Search for the cell housing the specified text and yield its (X, Y) center coordinate. 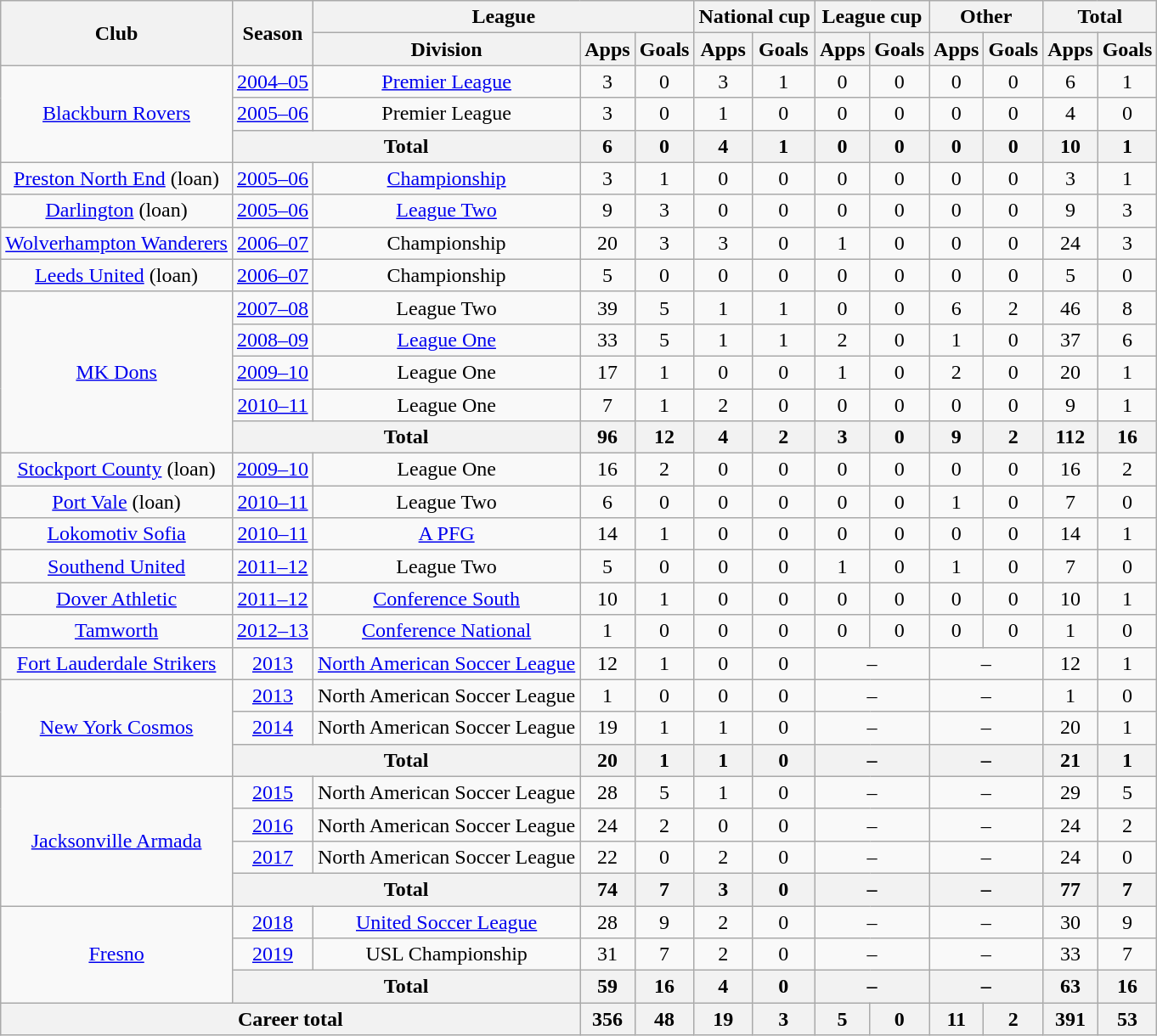
2015 (272, 792)
2016 (272, 825)
Conference National (446, 631)
53 (1127, 1019)
Port Vale (loan) (117, 502)
Tamworth (117, 631)
39 (607, 307)
League cup (872, 17)
Other (986, 17)
Leeds United (loan) (117, 275)
48 (664, 1019)
Season (272, 33)
2017 (272, 857)
11 (957, 1019)
96 (607, 437)
63 (1070, 987)
2018 (272, 921)
National cup (754, 17)
2008–09 (272, 340)
59 (607, 987)
2019 (272, 954)
Stockport County (loan) (117, 470)
Darlington (loan) (117, 211)
46 (1070, 307)
Fort Lauderdale Strikers (117, 663)
Club (117, 33)
United Soccer League (446, 921)
Southend United (117, 566)
Dover Athletic (117, 599)
21 (1070, 760)
Jacksonville Armada (117, 841)
8 (1127, 307)
MK Dons (117, 372)
Lokomotiv Sofia (117, 534)
37 (1070, 340)
2004–05 (272, 82)
356 (607, 1019)
Fresno (117, 954)
22 (607, 857)
391 (1070, 1019)
31 (607, 954)
74 (607, 889)
Career total (291, 1019)
2012–13 (272, 631)
2007–08 (272, 307)
Division (446, 49)
30 (1070, 921)
112 (1070, 437)
League (503, 17)
Blackburn Rovers (117, 114)
Wolverhampton Wanderers (117, 243)
29 (1070, 792)
Conference South (446, 599)
New York Cosmos (117, 728)
Preston North End (loan) (117, 178)
2014 (272, 728)
77 (1070, 889)
17 (607, 372)
USL Championship (446, 954)
A PFG (446, 534)
